Detect which cell encompasses the target text, then output its (X, Y) center coordinate. 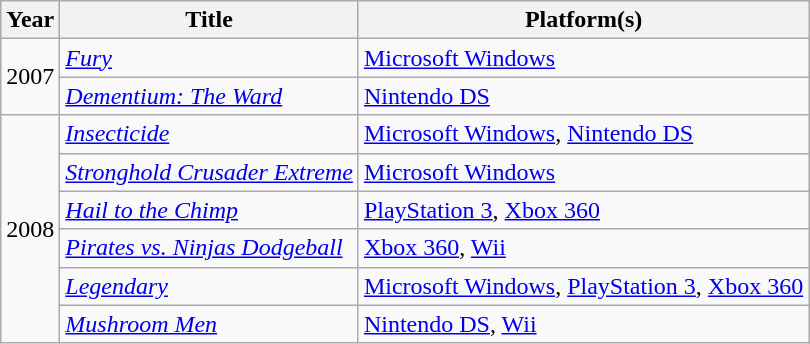
Dementium: The Ward (210, 96)
Platform(s) (583, 20)
PlayStation 3, Xbox 360 (583, 210)
Title (210, 20)
Legendary (210, 286)
2008 (30, 229)
Fury (210, 58)
Nintendo DS (583, 96)
Hail to the Chimp (210, 210)
Pirates vs. Ninjas Dodgeball (210, 248)
Microsoft Windows, Nintendo DS (583, 134)
Year (30, 20)
Microsoft Windows, PlayStation 3, Xbox 360 (583, 286)
2007 (30, 77)
Stronghold Crusader Extreme (210, 172)
Insecticide (210, 134)
Mushroom Men (210, 324)
Nintendo DS, Wii (583, 324)
Xbox 360, Wii (583, 248)
